Extract the (x, y) coordinate from the center of the cell holding the provided text.  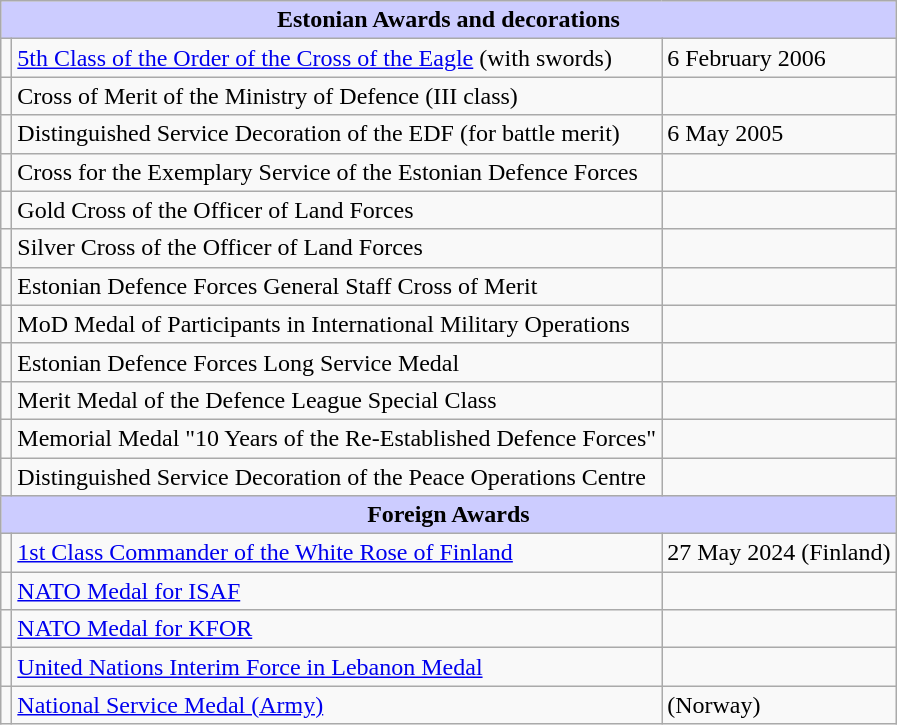
Cross of Merit of the Ministry of Defence (III class) (337, 96)
Distinguished Service Decoration of the Peace Operations Centre (337, 477)
(Norway) (779, 705)
5th Class of the Order of the Cross of the Eagle (with swords) (337, 58)
Memorial Medal "10 Years of the Re-Established Defence Forces" (337, 438)
Cross for the Exemplary Service of the Estonian Defence Forces (337, 172)
National Service Medal (Army) (337, 705)
Merit Medal of the Defence League Special Class (337, 400)
Distinguished Service Decoration of the EDF (for battle merit) (337, 134)
1st Class Commander of the White Rose of Finland (337, 553)
MoD Medal of Participants in International Military Operations (337, 324)
6 May 2005 (779, 134)
27 May 2024 (Finland) (779, 553)
United Nations Interim Force in Lebanon Medal (337, 667)
Foreign Awards (448, 515)
Estonian Defence Forces Long Service Medal (337, 362)
Estonian Awards and decorations (448, 20)
NATO Medal for KFOR (337, 629)
Estonian Defence Forces General Staff Cross of Merit (337, 286)
Silver Cross of the Officer of Land Forces (337, 248)
NATO Medal for ISAF (337, 591)
Gold Cross of the Officer of Land Forces (337, 210)
6 February 2006 (779, 58)
